Provide the [X, Y] coordinate of the cell's center where the given text is located.  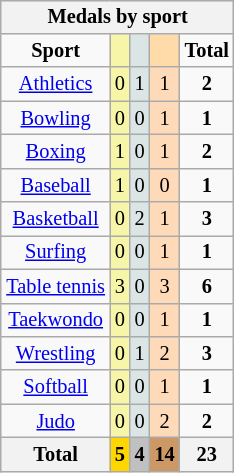
Table tennis [55, 286]
Athletics [55, 84]
Sport [55, 51]
14 [165, 455]
5 [120, 455]
Softball [55, 387]
4 [140, 455]
23 [207, 455]
Bowling [55, 118]
Surfing [55, 253]
Judo [55, 421]
Boxing [55, 152]
6 [207, 286]
Wrestling [55, 354]
Basketball [55, 219]
Taekwondo [55, 320]
Baseball [55, 185]
Medals by sport [117, 17]
